Return [X, Y] of the center of cell containing provided text 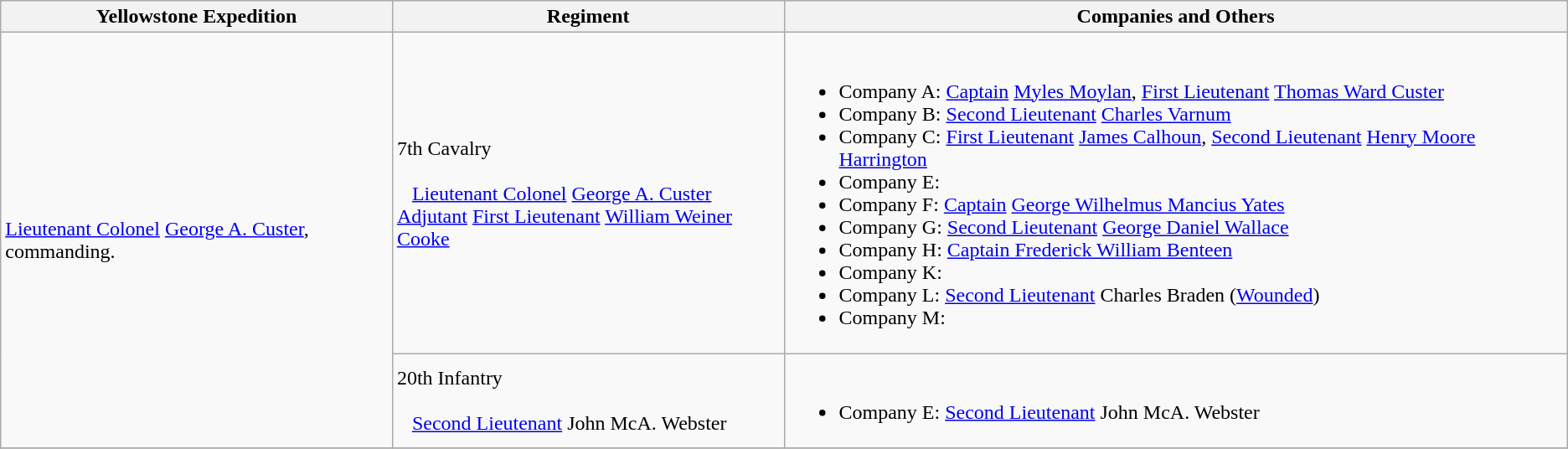
Company E: Second Lieutenant John McA. Webster [1176, 400]
Yellowstone Expedition [197, 17]
Regiment [588, 17]
20th Infantry Second Lieutenant John McA. Webster [588, 400]
7th Cavalry Lieutenant Colonel George A. CusterAdjutant First Lieutenant William Weiner Cooke [588, 193]
Lieutenant Colonel George A. Custer, commanding. [197, 240]
Companies and Others [1176, 17]
